From the cell containing the given text, extract its center point as [x, y] coordinate. 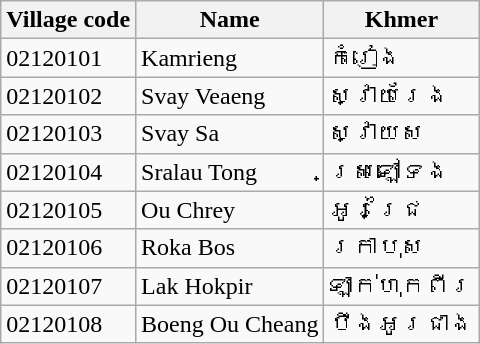
ឡាក់ហុកពីរ [402, 286]
ស្វាយស [402, 134]
បឹងអូរជាង [402, 324]
02120107 [68, 286]
Kamrieng [230, 58]
Svay Sa [230, 134]
02120101 [68, 58]
02120106 [68, 248]
ស្វាយរែង [402, 96]
Roka Bos [230, 248]
02120105 [68, 210]
រកាបុស [402, 248]
Name [230, 20]
Lak Hokpir [230, 286]
កំរៀង [402, 58]
Svay Veaeng [230, 96]
02120103 [68, 134]
អូរជ្រៃ [402, 210]
Ou Chrey [230, 210]
02120104 [68, 172]
Boeng Ou Cheang [230, 324]
02120102 [68, 96]
ស្រឡៅទង [402, 172]
02120108 [68, 324]
Sralau Tong [230, 172]
Khmer [402, 20]
Village code [68, 20]
